Return the [x, y] coordinate for the center point of the cell that contains the specified text.  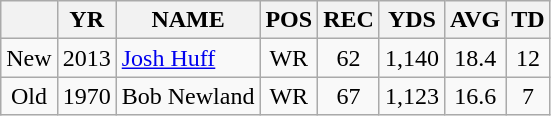
POS [289, 20]
16.6 [474, 96]
12 [528, 58]
REC [349, 20]
NAME [188, 20]
2013 [86, 58]
67 [349, 96]
YDS [412, 20]
1,123 [412, 96]
New [29, 58]
YR [86, 20]
1970 [86, 96]
Bob Newland [188, 96]
Old [29, 96]
1,140 [412, 58]
18.4 [474, 58]
Josh Huff [188, 58]
TD [528, 20]
AVG [474, 20]
7 [528, 96]
62 [349, 58]
